Output the [X, Y] coordinate of the center of the cell containing the given text.  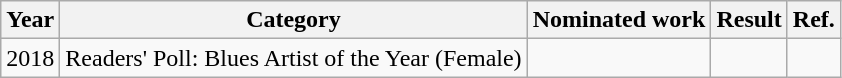
Nominated work [619, 20]
Result [749, 20]
Ref. [814, 20]
Year [30, 20]
2018 [30, 58]
Category [294, 20]
Readers' Poll: Blues Artist of the Year (Female) [294, 58]
